Detect which cell encompasses the target text, then output its (X, Y) center coordinate. 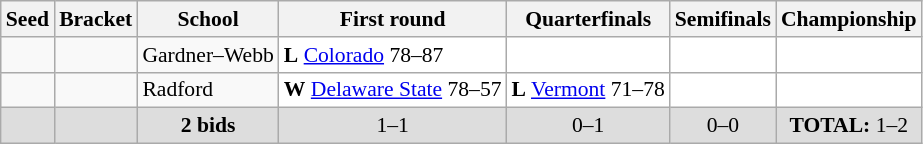
Semifinals (723, 19)
0–0 (723, 126)
W Delaware State 78–57 (393, 90)
Quarterfinals (588, 19)
L Colorado 78–87 (393, 55)
0–1 (588, 126)
Bracket (96, 19)
L Vermont 71–78 (588, 90)
Championship (849, 19)
Radford (208, 90)
Seed (28, 19)
Gardner–Webb (208, 55)
TOTAL: 1–2 (849, 126)
2 bids (208, 126)
1–1 (393, 126)
School (208, 19)
First round (393, 19)
